Pinpoint the cell where the given text exists, returning its (X, Y) midpoint coordinate. 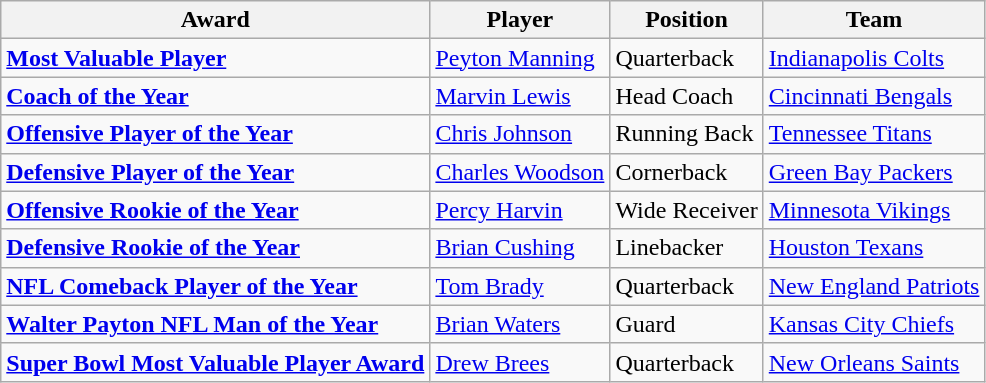
Tom Brady (520, 286)
Houston Texans (874, 248)
Cincinnati Bengals (874, 96)
Cornerback (686, 172)
Offensive Rookie of the Year (216, 210)
Brian Waters (520, 324)
Minnesota Vikings (874, 210)
New Orleans Saints (874, 362)
Defensive Rookie of the Year (216, 248)
Marvin Lewis (520, 96)
Running Back (686, 134)
Head Coach (686, 96)
Award (216, 20)
Peyton Manning (520, 58)
Kansas City Chiefs (874, 324)
New England Patriots (874, 286)
Coach of the Year (216, 96)
Tennessee Titans (874, 134)
Guard (686, 324)
Player (520, 20)
Walter Payton NFL Man of the Year (216, 324)
Charles Woodson (520, 172)
NFL Comeback Player of the Year (216, 286)
Linebacker (686, 248)
Position (686, 20)
Offensive Player of the Year (216, 134)
Chris Johnson (520, 134)
Brian Cushing (520, 248)
Wide Receiver (686, 210)
Drew Brees (520, 362)
Defensive Player of the Year (216, 172)
Green Bay Packers (874, 172)
Indianapolis Colts (874, 58)
Super Bowl Most Valuable Player Award (216, 362)
Percy Harvin (520, 210)
Most Valuable Player (216, 58)
Team (874, 20)
